Provide the [X, Y] coordinate of the cell's center where the given text is located.  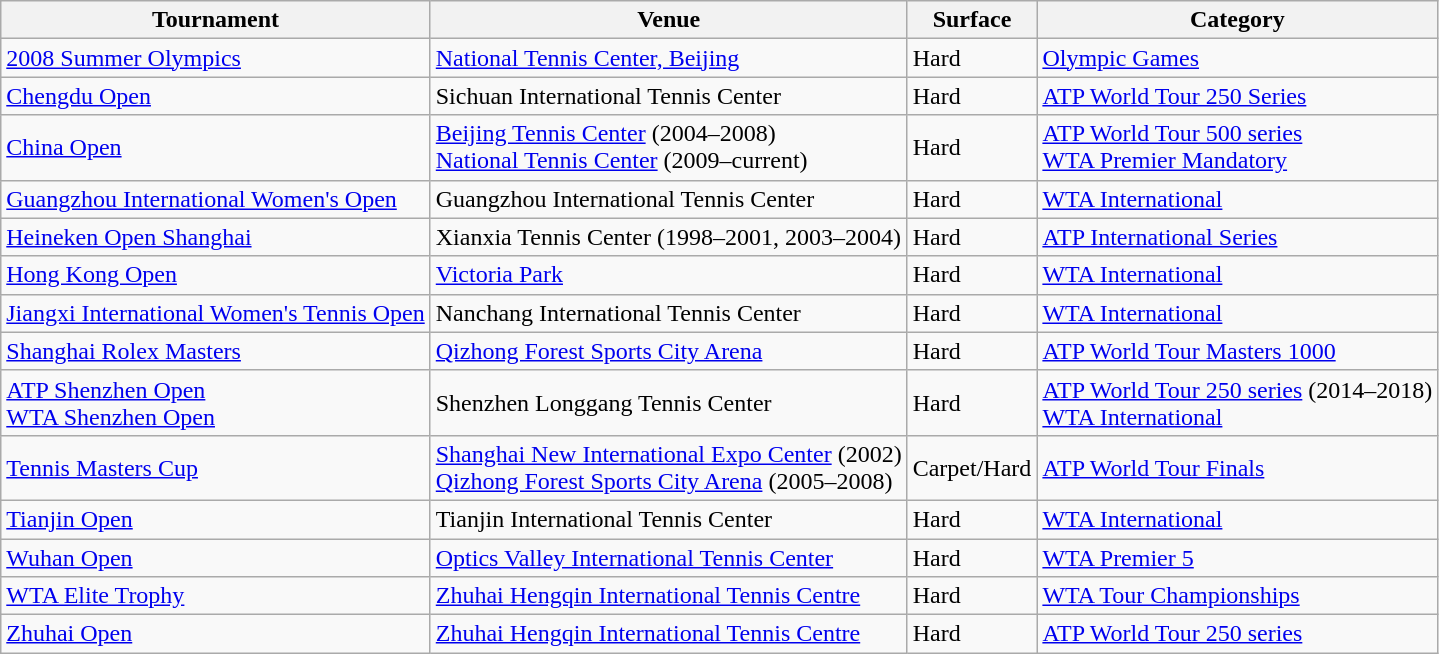
ATP World Tour Finals [1238, 468]
WTA Elite Trophy [216, 596]
Tournament [216, 20]
National Tennis Center, Beijing [668, 58]
Heineken Open Shanghai [216, 237]
Optics Valley International Tennis Center [668, 557]
Nanchang International Tennis Center [668, 313]
Zhuhai Open [216, 634]
Shanghai Rolex Masters [216, 351]
ATP Shenzhen OpenWTA Shenzhen Open [216, 402]
ATP World Tour Masters 1000 [1238, 351]
Category [1238, 20]
Shenzhen Longgang Tennis Center [668, 402]
Hong Kong Open [216, 275]
Qizhong Forest Sports City Arena [668, 351]
Tianjin Open [216, 519]
Tennis Masters Cup [216, 468]
WTA Premier 5 [1238, 557]
ATP World Tour 250 series (2014–2018)WTA International [1238, 402]
Carpet/Hard [972, 468]
Victoria Park [668, 275]
ATP World Tour 500 seriesWTA Premier Mandatory [1238, 148]
Guangzhou International Tennis Center [668, 199]
2008 Summer Olympics [216, 58]
Shanghai New International Expo Center (2002)Qizhong Forest Sports City Arena (2005–2008) [668, 468]
ATP International Series [1238, 237]
Chengdu Open [216, 96]
China Open [216, 148]
Jiangxi International Women's Tennis Open [216, 313]
ATP World Tour 250 series [1238, 634]
Wuhan Open [216, 557]
Venue [668, 20]
WTA Tour Championships [1238, 596]
Tianjin International Tennis Center [668, 519]
Beijing Tennis Center (2004–2008)National Tennis Center (2009–current) [668, 148]
Xianxia Tennis Center (1998–2001, 2003–2004) [668, 237]
Surface [972, 20]
Sichuan International Tennis Center [668, 96]
Guangzhou International Women's Open [216, 199]
Olympic Games [1238, 58]
ATP World Tour 250 Series [1238, 96]
